Search for the cell housing the specified text and yield its (x, y) center coordinate. 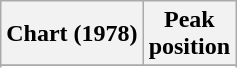
Chart (1978) (72, 34)
Peakposition (189, 34)
